Identify which cell holds the provided text, then report its [x, y] central coordinate. 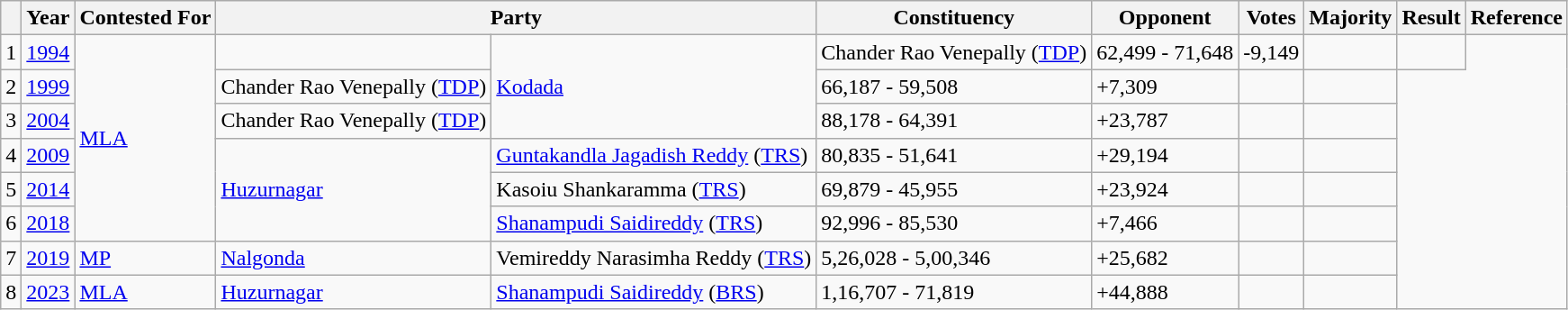
2018 [49, 223]
4 [11, 155]
1,16,707 - 71,819 [954, 292]
Year [49, 18]
2 [11, 87]
5,26,028 - 5,00,346 [954, 258]
Result [1431, 18]
1999 [49, 87]
Kasoiu Shankaramma (TRS) [653, 189]
2004 [49, 121]
88,178 - 64,391 [954, 121]
8 [11, 292]
Contested For [146, 18]
1994 [49, 52]
3 [11, 121]
Vemireddy Narasimha Reddy (TRS) [653, 258]
Opponent [1165, 18]
80,835 - 51,641 [954, 155]
2009 [49, 155]
Constituency [954, 18]
MP [146, 258]
2019 [49, 258]
Shanampudi Saidireddy (TRS) [653, 223]
Guntakandla Jagadish Reddy (TRS) [653, 155]
+25,682 [1165, 258]
Majority [1350, 18]
2014 [49, 189]
+29,194 [1165, 155]
6 [11, 223]
Party [517, 18]
2023 [49, 292]
Shanampudi Saidireddy (BRS) [653, 292]
62,499 - 71,648 [1165, 52]
-9,149 [1271, 52]
Votes [1271, 18]
Reference [1516, 18]
Kodada [653, 87]
+7,309 [1165, 87]
66,187 - 59,508 [954, 87]
5 [11, 189]
1 [11, 52]
92,996 - 85,530 [954, 223]
+23,787 [1165, 121]
Nalgonda [354, 258]
7 [11, 258]
+44,888 [1165, 292]
69,879 - 45,955 [954, 189]
+7,466 [1165, 223]
+23,924 [1165, 189]
